Determine the [x, y] coordinate at the center of the cell enclosing the given text.  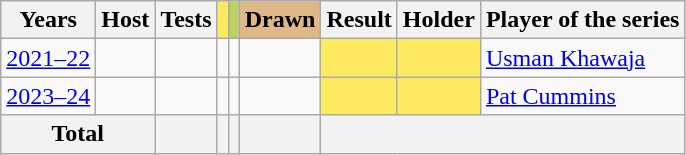
Drawn [280, 20]
Holder [438, 20]
Player of the series [582, 20]
Total [78, 134]
Pat Cummins [582, 96]
Years [48, 20]
Result [359, 20]
2021–22 [48, 58]
Tests [186, 20]
2023–24 [48, 96]
Usman Khawaja [582, 58]
Host [126, 20]
